Find where the given text appears and provide that cell's center as (X, Y) coordinate. 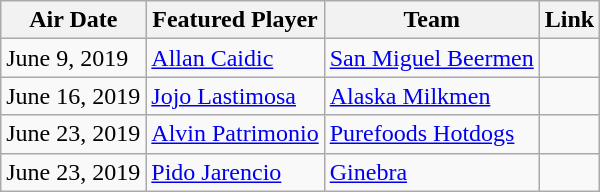
Purefoods Hotdogs (432, 134)
June 16, 2019 (74, 96)
Jojo Lastimosa (235, 96)
Link (569, 20)
Ginebra (432, 172)
Air Date (74, 20)
Alvin Patrimonio (235, 134)
San Miguel Beermen (432, 58)
Featured Player (235, 20)
Allan Caidic (235, 58)
Team (432, 20)
June 9, 2019 (74, 58)
Pido Jarencio (235, 172)
Alaska Milkmen (432, 96)
